Pinpoint the cell where the given text exists, returning its [X, Y] midpoint coordinate. 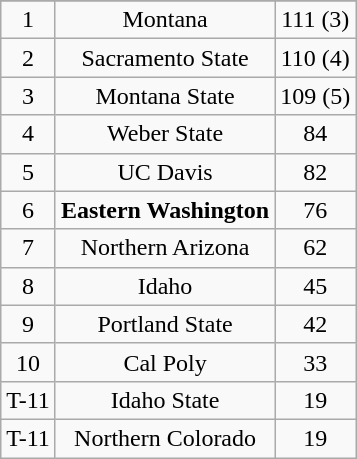
109 (5) [316, 96]
82 [316, 172]
110 (4) [316, 58]
Idaho [164, 286]
Portland State [164, 324]
84 [316, 134]
Weber State [164, 134]
Northern Colorado [164, 438]
Sacramento State [164, 58]
4 [28, 134]
1 [28, 20]
8 [28, 286]
10 [28, 362]
111 (3) [316, 20]
62 [316, 248]
7 [28, 248]
33 [316, 362]
5 [28, 172]
6 [28, 210]
Montana [164, 20]
45 [316, 286]
2 [28, 58]
76 [316, 210]
Montana State [164, 96]
9 [28, 324]
42 [316, 324]
Eastern Washington [164, 210]
3 [28, 96]
Cal Poly [164, 362]
Northern Arizona [164, 248]
UC Davis [164, 172]
Idaho State [164, 400]
